Capture the cell that displays the provided text and extract its [X, Y] central coordinate. 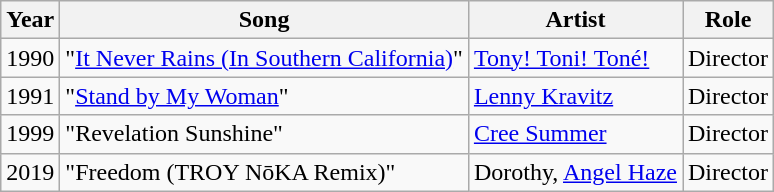
Tony! Toni! Toné! [575, 58]
Lenny Kravitz [575, 96]
Artist [575, 20]
Dorothy, Angel Haze [575, 172]
"It Never Rains (In Southern California)" [264, 58]
"Revelation Sunshine" [264, 134]
2019 [30, 172]
Song [264, 20]
1990 [30, 58]
Cree Summer [575, 134]
1999 [30, 134]
1991 [30, 96]
Role [728, 20]
"Freedom (TROY NōKA Remix)" [264, 172]
Year [30, 20]
"Stand by My Woman" [264, 96]
